Pinpoint the cell where the given text exists, returning its (X, Y) midpoint coordinate. 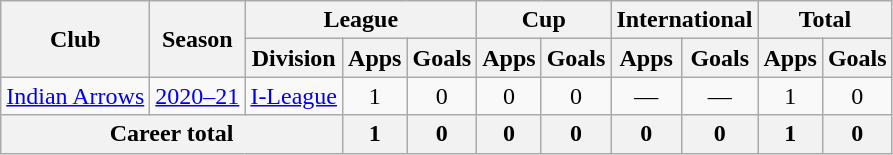
Cup (544, 20)
Career total (172, 134)
Indian Arrows (76, 96)
Total (825, 20)
I-League (294, 96)
International (684, 20)
Season (198, 39)
League (361, 20)
2020–21 (198, 96)
Club (76, 39)
Division (294, 58)
